Return the [x, y] coordinate for the center point of the cell that contains the specified text.  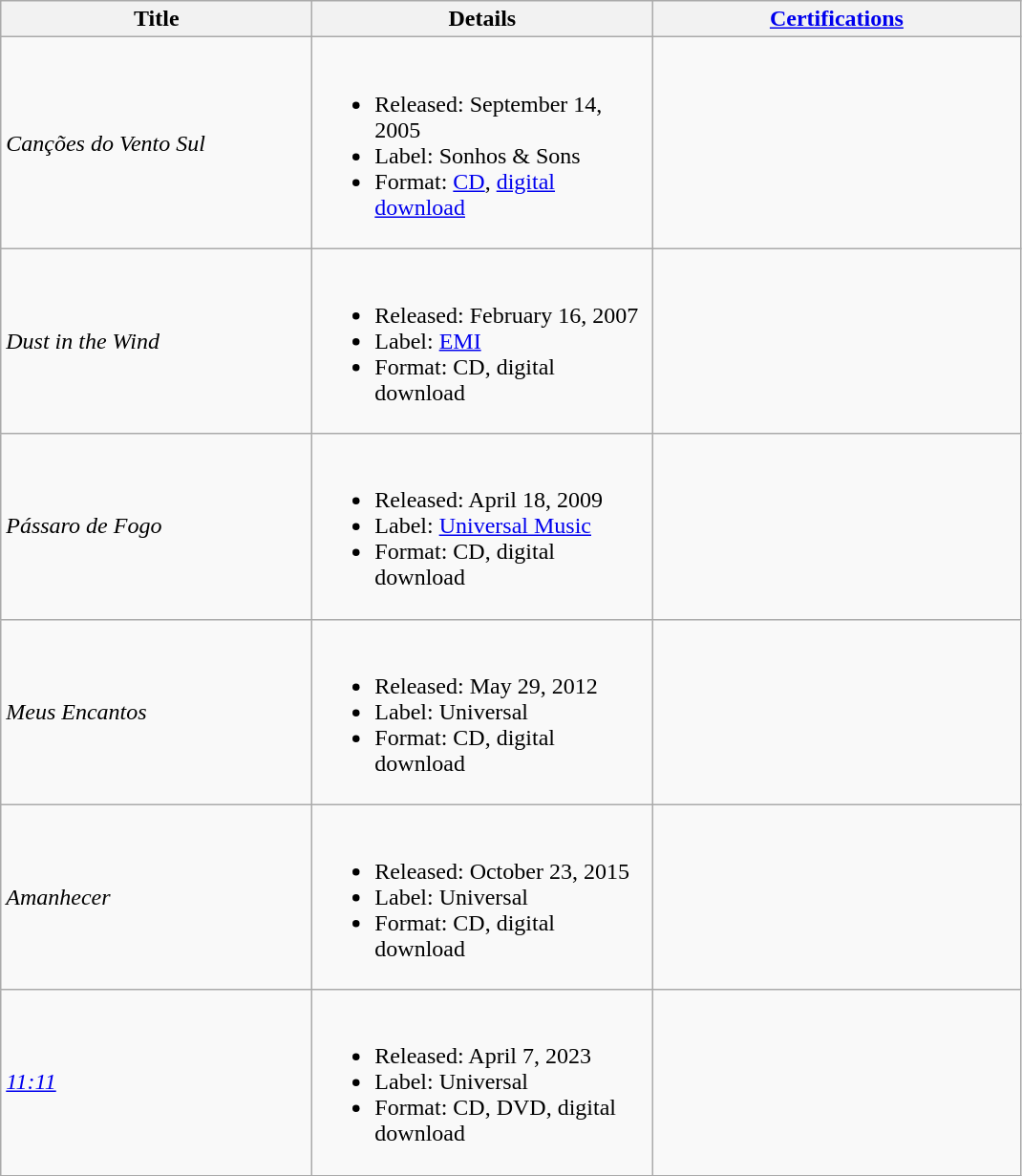
Released: September 14, 2005Label: Sonhos & SonsFormat: CD, digital download [482, 143]
Released: May 29, 2012Label: UniversalFormat: CD, digital download [482, 712]
Released: October 23, 2015Label: UniversalFormat: CD, digital download [482, 897]
Released: April 18, 2009Label: Universal MusicFormat: CD, digital download [482, 526]
Meus Encantos [157, 712]
11:11 [157, 1082]
Released: February 16, 2007Label: EMIFormat: CD, digital download [482, 341]
Title [157, 19]
Certifications [837, 19]
Released: April 7, 2023Label: UniversalFormat: CD, DVD, digital download [482, 1082]
Dust in the Wind [157, 341]
Pássaro de Fogo [157, 526]
Canções do Vento Sul [157, 143]
Details [482, 19]
Amanhecer [157, 897]
